Find where the given text appears and provide that cell's center as [x, y] coordinate. 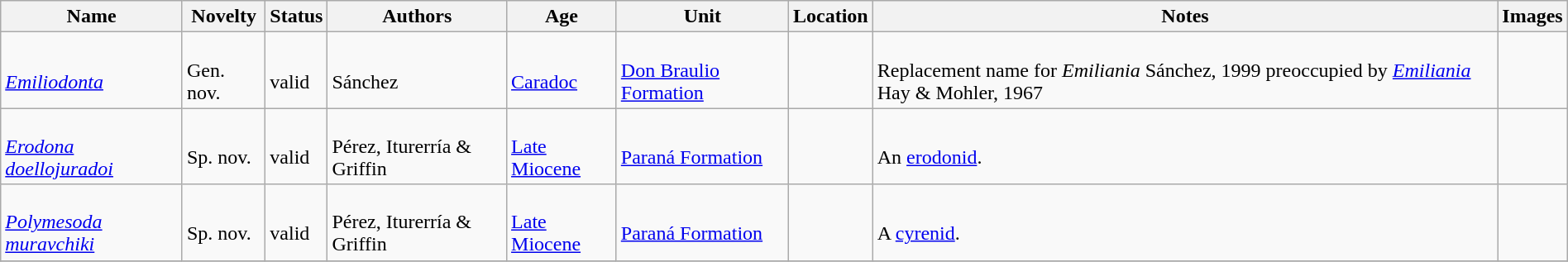
Novelty [223, 17]
Don Braulio Formation [702, 70]
Polymesoda muravchiki [92, 222]
Notes [1185, 17]
Gen. nov. [223, 70]
Erodona doellojuradoi [92, 146]
Emiliodonta [92, 70]
A cyrenid. [1185, 222]
Images [1532, 17]
Caradoc [562, 70]
Status [296, 17]
Unit [702, 17]
Age [562, 17]
Sánchez [417, 70]
Replacement name for Emiliania Sánchez, 1999 preoccupied by Emiliania Hay & Mohler, 1967 [1185, 70]
Name [92, 17]
Location [830, 17]
An erodonid. [1185, 146]
Authors [417, 17]
